Locate the cell with the specified text and output its [x, y] center coordinate. 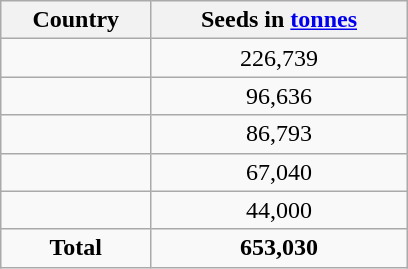
96,636 [279, 96]
Total [76, 248]
226,739 [279, 58]
Country [76, 20]
67,040 [279, 172]
44,000 [279, 210]
653,030 [279, 248]
86,793 [279, 134]
Seeds in tonnes [279, 20]
